Extract the [X, Y] coordinate from the center of the cell holding the provided text.  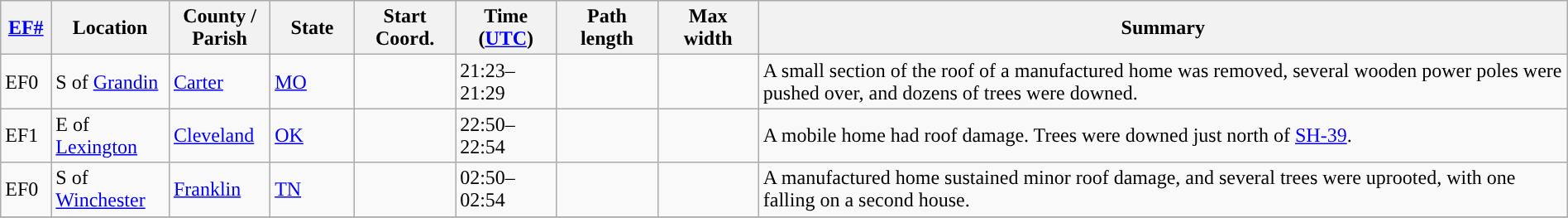
A manufactured home sustained minor roof damage, and several trees were uprooted, with one falling on a second house. [1163, 189]
Franklin [219, 189]
Time (UTC) [506, 28]
Cleveland [219, 136]
County / Parish [219, 28]
EF1 [26, 136]
OK [313, 136]
Carter [219, 81]
A mobile home had roof damage. Trees were downed just north of SH-39. [1163, 136]
TN [313, 189]
Start Coord. [404, 28]
Location [111, 28]
Path length [607, 28]
S of Grandin [111, 81]
02:50–02:54 [506, 189]
E of Lexington [111, 136]
EF# [26, 28]
MO [313, 81]
Summary [1163, 28]
A small section of the roof of a manufactured home was removed, several wooden power poles were pushed over, and dozens of trees were downed. [1163, 81]
21:23–21:29 [506, 81]
Max width [708, 28]
State [313, 28]
S of Winchester [111, 189]
22:50–22:54 [506, 136]
